Scan for the cell matching the given text and deliver its [x, y] coordinate at center. 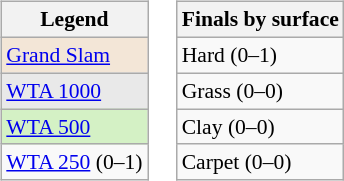
WTA 250 (0–1) [74, 162]
WTA 500 [74, 127]
Finals by surface [260, 20]
Carpet (0–0) [260, 162]
WTA 1000 [74, 91]
Legend [74, 20]
Clay (0–0) [260, 127]
Grand Slam [74, 55]
Hard (0–1) [260, 55]
Grass (0–0) [260, 91]
